Determine the (x, y) coordinate at the center of the cell enclosing the given text.  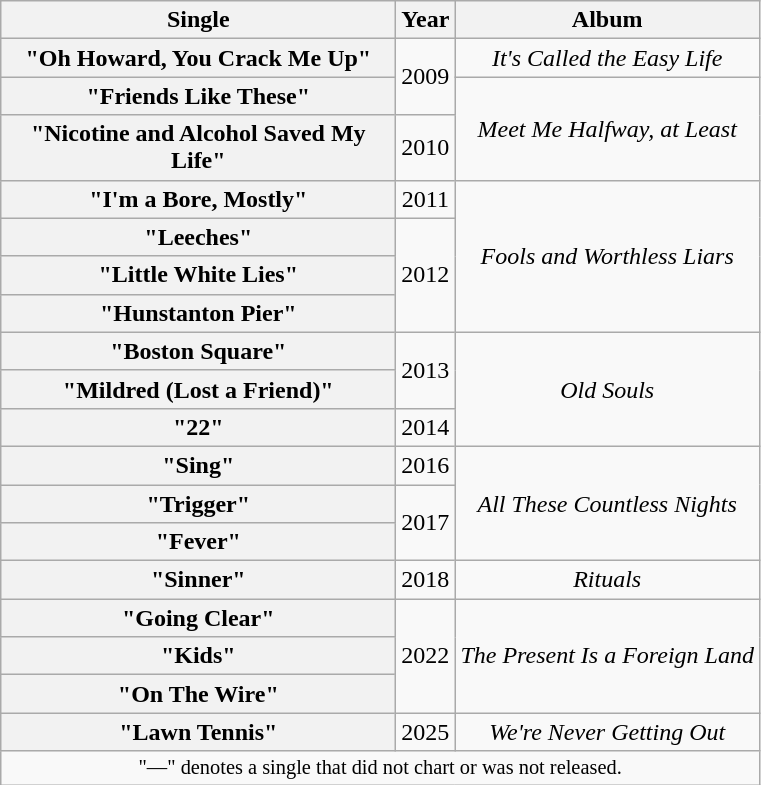
"Friends Like These" (198, 96)
Single (198, 20)
"Nicotine and Alcohol Saved My Life" (198, 148)
Fools and Worthless Liars (608, 256)
2025 (426, 732)
"Trigger" (198, 503)
All These Countless Nights (608, 503)
"Hunstanton Pier" (198, 313)
2009 (426, 77)
"Mildred (Lost a Friend)" (198, 389)
"Boston Square" (198, 351)
It's Called the Easy Life (608, 58)
"I'm a Bore, Mostly" (198, 199)
We're Never Getting Out (608, 732)
Rituals (608, 580)
"On The Wire" (198, 694)
"—" denotes a single that did not chart or was not released. (380, 768)
"Lawn Tennis" (198, 732)
"Kids" (198, 656)
2016 (426, 465)
Album (608, 20)
"Going Clear" (198, 618)
"Little White Lies" (198, 275)
2014 (426, 427)
Year (426, 20)
Old Souls (608, 389)
"Oh Howard, You Crack Me Up" (198, 58)
"22" (198, 427)
2022 (426, 656)
2013 (426, 370)
The Present Is a Foreign Land (608, 656)
Meet Me Halfway, at Least (608, 128)
"Sinner" (198, 580)
"Fever" (198, 542)
2010 (426, 148)
2012 (426, 275)
"Sing" (198, 465)
2017 (426, 522)
2011 (426, 199)
2018 (426, 580)
"Leeches" (198, 237)
